Provide the (x, y) coordinate of the cell's center where the given text is located.  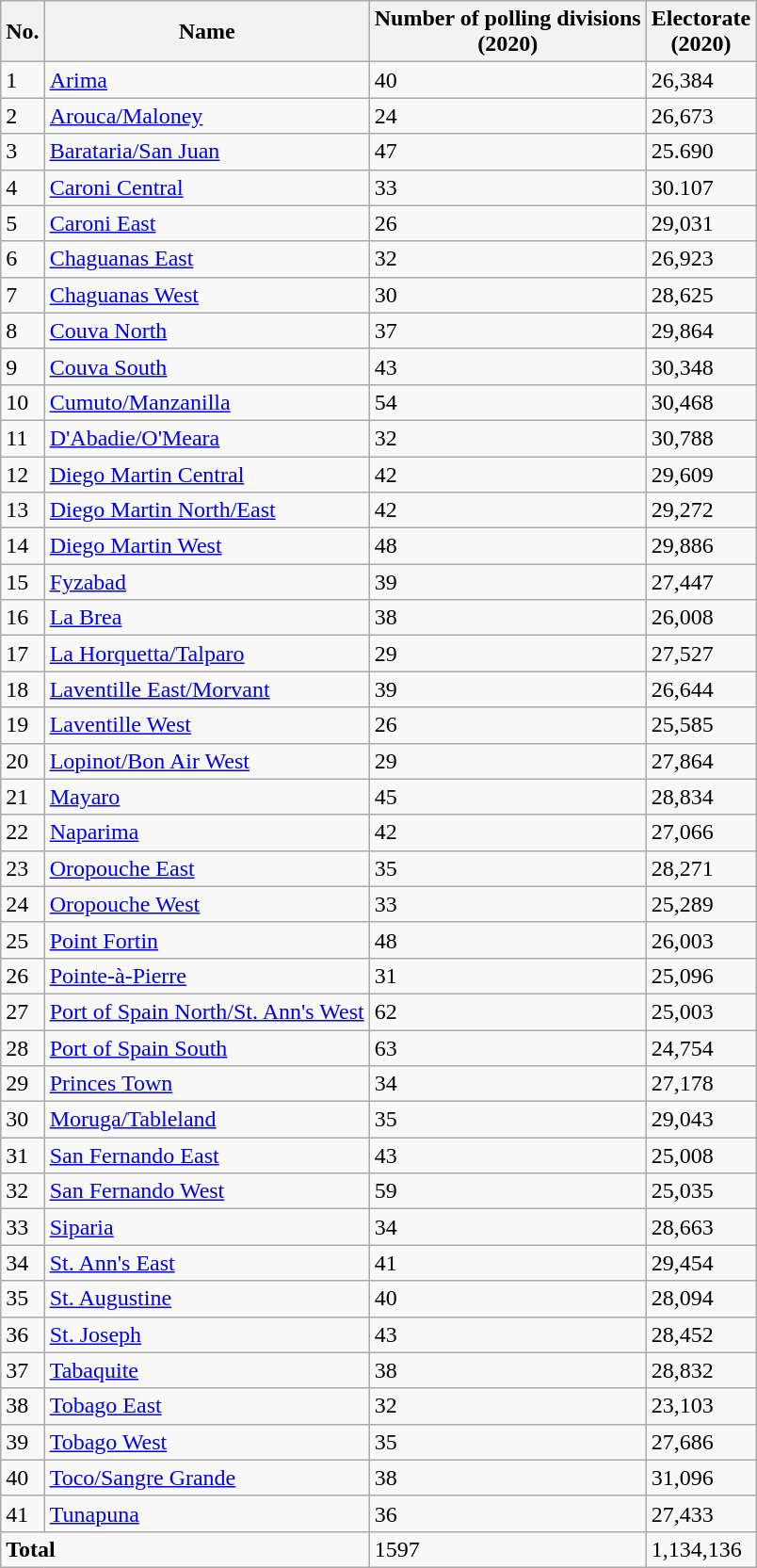
2 (23, 116)
26,923 (701, 259)
26,003 (701, 940)
25 (23, 940)
Electorate(2020) (701, 32)
Oropouche West (207, 904)
25,289 (701, 904)
20 (23, 761)
Barataria/San Juan (207, 152)
13 (23, 510)
28 (23, 1048)
59 (507, 1191)
29,272 (701, 510)
25,585 (701, 725)
27 (23, 1011)
Point Fortin (207, 940)
Siparia (207, 1227)
26,384 (701, 80)
63 (507, 1048)
6 (23, 259)
27,527 (701, 654)
Diego Martin North/East (207, 510)
3 (23, 152)
10 (23, 402)
29,454 (701, 1263)
28,625 (701, 295)
Tobago East (207, 1406)
28,663 (701, 1227)
Lopinot/Bon Air West (207, 761)
Naparima (207, 832)
Number of polling divisions(2020) (507, 32)
25,003 (701, 1011)
30,348 (701, 366)
Couva North (207, 331)
30,468 (701, 402)
Tabaquite (207, 1370)
29,043 (701, 1120)
Caroni East (207, 223)
Port of Spain South (207, 1048)
1 (23, 80)
Port of Spain North/St. Ann's West (207, 1011)
19 (23, 725)
29,864 (701, 331)
16 (23, 618)
5 (23, 223)
28,094 (701, 1299)
7 (23, 295)
23,103 (701, 1406)
Pointe-à-Pierre (207, 976)
17 (23, 654)
26,644 (701, 689)
26,673 (701, 116)
14 (23, 546)
21 (23, 797)
San Fernando East (207, 1156)
Total (185, 1549)
28,832 (701, 1370)
25,035 (701, 1191)
29,609 (701, 474)
26,008 (701, 618)
12 (23, 474)
24,754 (701, 1048)
29,031 (701, 223)
La Brea (207, 618)
27,066 (701, 832)
No. (23, 32)
11 (23, 438)
Tobago West (207, 1442)
Moruga/Tableland (207, 1120)
4 (23, 187)
27,447 (701, 582)
Chaguanas East (207, 259)
27,686 (701, 1442)
Princes Town (207, 1084)
1,134,136 (701, 1549)
8 (23, 331)
27,433 (701, 1513)
Diego Martin West (207, 546)
23 (23, 868)
Oropouche East (207, 868)
Diego Martin Central (207, 474)
9 (23, 366)
25.690 (701, 152)
25,096 (701, 976)
30,788 (701, 438)
Couva South (207, 366)
Laventille West (207, 725)
Fyzabad (207, 582)
Arima (207, 80)
St. Ann's East (207, 1263)
31,096 (701, 1478)
Chaguanas West (207, 295)
15 (23, 582)
28,271 (701, 868)
54 (507, 402)
St. Augustine (207, 1299)
San Fernando West (207, 1191)
28,834 (701, 797)
D'Abadie/O'Meara (207, 438)
Laventille East/Morvant (207, 689)
St. Joseph (207, 1334)
Arouca/Maloney (207, 116)
Caroni Central (207, 187)
Name (207, 32)
30.107 (701, 187)
Toco/Sangre Grande (207, 1478)
1597 (507, 1549)
Tunapuna (207, 1513)
28,452 (701, 1334)
27,864 (701, 761)
47 (507, 152)
La Horquetta/Talparo (207, 654)
Cumuto/Manzanilla (207, 402)
45 (507, 797)
25,008 (701, 1156)
27,178 (701, 1084)
29,886 (701, 546)
Mayaro (207, 797)
22 (23, 832)
62 (507, 1011)
18 (23, 689)
